Extract the [X, Y] coordinate from the center of the cell holding the provided text.  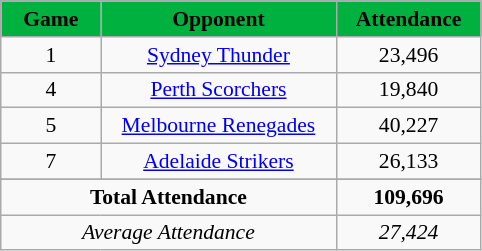
Average Attendance [168, 233]
Sydney Thunder [218, 55]
40,227 [408, 126]
109,696 [408, 197]
Total Attendance [168, 197]
1 [51, 55]
Perth Scorchers [218, 90]
Adelaide Strikers [218, 162]
Melbourne Renegades [218, 126]
7 [51, 162]
26,133 [408, 162]
Game [51, 19]
4 [51, 90]
5 [51, 126]
Opponent [218, 19]
23,496 [408, 55]
Attendance [408, 19]
19,840 [408, 90]
27,424 [408, 233]
